Determine the (x, y) coordinate at the center of the cell enclosing the given text.  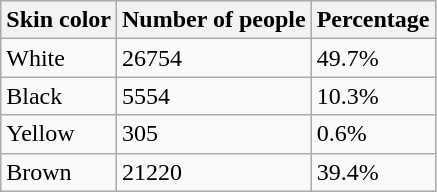
White (59, 58)
305 (214, 134)
Skin color (59, 20)
Percentage (373, 20)
10.3% (373, 96)
Number of people (214, 20)
Yellow (59, 134)
Brown (59, 172)
0.6% (373, 134)
Black (59, 96)
21220 (214, 172)
39.4% (373, 172)
49.7% (373, 58)
26754 (214, 58)
5554 (214, 96)
